Scan for the cell matching the given text and deliver its (X, Y) coordinate at center. 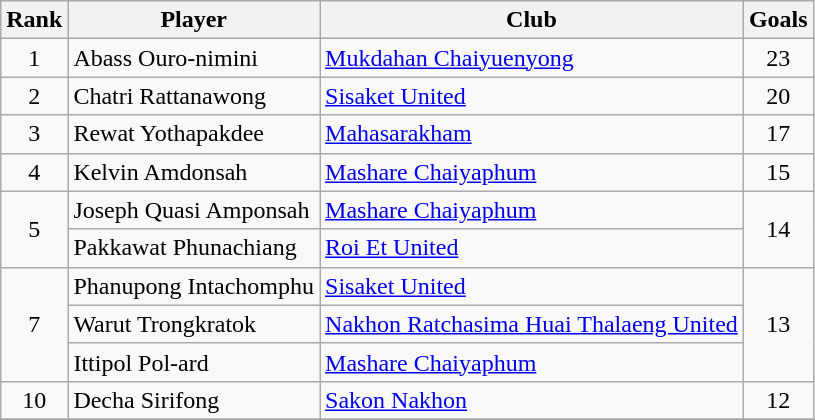
3 (34, 134)
Decha Sirifong (194, 400)
Sakon Nakhon (532, 400)
Club (532, 20)
13 (778, 324)
Abass Ouro-nimini (194, 58)
Goals (778, 20)
Phanupong Intachomphu (194, 286)
15 (778, 172)
12 (778, 400)
1 (34, 58)
Joseph Quasi Amponsah (194, 210)
Chatri Rattanawong (194, 96)
Kelvin Amdonsah (194, 172)
5 (34, 229)
Rank (34, 20)
4 (34, 172)
2 (34, 96)
Nakhon Ratchasima Huai Thalaeng United (532, 324)
Rewat Yothapakdee (194, 134)
Roi Et United (532, 248)
Player (194, 20)
Mahasarakham (532, 134)
10 (34, 400)
20 (778, 96)
14 (778, 229)
Pakkawat Phunachiang (194, 248)
17 (778, 134)
7 (34, 324)
Mukdahan Chaiyuenyong (532, 58)
Ittipol Pol-ard (194, 362)
Warut Trongkratok (194, 324)
23 (778, 58)
